Scan for the cell matching the given text and deliver its [x, y] coordinate at center. 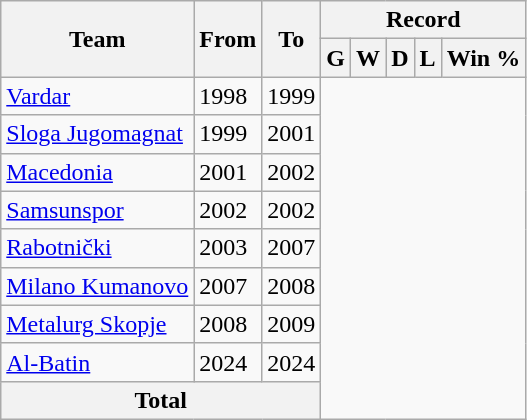
G [336, 58]
Milano Kumanovo [98, 286]
Vardar [98, 96]
Total [161, 400]
D [400, 58]
Samsunspor [98, 210]
To [292, 39]
Rabotnički [98, 248]
Sloga Jugomagnat [98, 134]
1998 [228, 96]
Record [424, 20]
Al-Batin [98, 362]
Win % [484, 58]
2009 [292, 324]
Macedonia [98, 172]
Team [98, 39]
L [428, 58]
W [368, 58]
Metalurg Skopje [98, 324]
2003 [228, 248]
From [228, 39]
